Search for the cell housing the specified text and yield its [x, y] center coordinate. 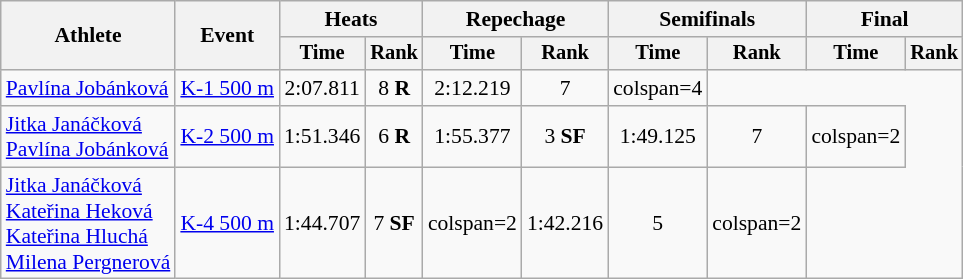
colspan=4 [658, 88]
Jitka JanáčkováKateřina HekováKateřina HlucháMilena Pergnerová [88, 223]
K-2 500 m [227, 136]
K-1 500 m [227, 88]
Pavlína Jobánková [88, 88]
Final [884, 19]
1:55.377 [472, 136]
Semifinals [707, 19]
Athlete [88, 36]
Heats [351, 19]
1:51.346 [322, 136]
3 SF [565, 136]
2:12.219 [472, 88]
8 R [394, 88]
1:44.707 [322, 223]
Repechage [516, 19]
5 [658, 223]
1:42.216 [565, 223]
K-4 500 m [227, 223]
Jitka JanáčkováPavlína Jobánková [88, 136]
Event [227, 36]
6 R [394, 136]
7 SF [394, 223]
1:49.125 [658, 136]
2:07.811 [322, 88]
